Extract the (X, Y) coordinate from the center of the cell holding the provided text.  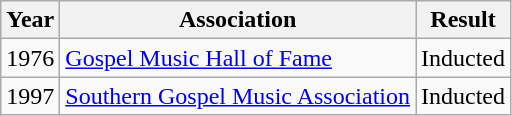
1997 (30, 96)
Year (30, 20)
Southern Gospel Music Association (238, 96)
Gospel Music Hall of Fame (238, 58)
1976 (30, 58)
Association (238, 20)
Result (464, 20)
